Provide the [X, Y] coordinate of the cell's center where the given text is located.  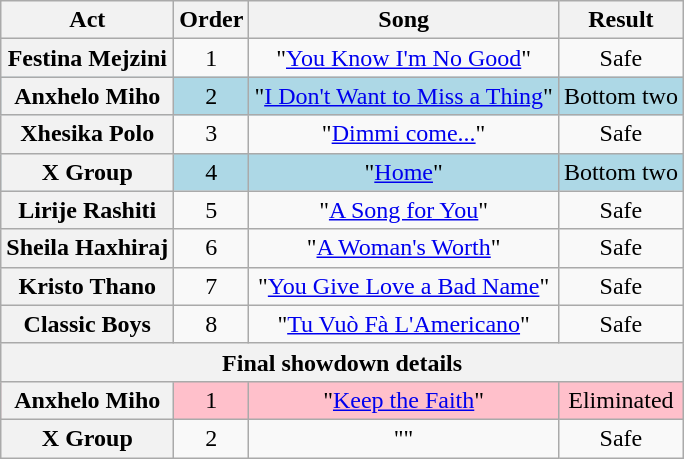
Song [404, 20]
7 [212, 286]
"Home" [404, 172]
Result [620, 20]
"I Don't Want to Miss a Thing" [404, 96]
"You Give Love a Bad Name" [404, 286]
Classic Boys [88, 324]
"Keep the Faith" [404, 400]
Lirije Rashiti [88, 210]
"A Woman's Worth" [404, 248]
Festina Mejzini [88, 58]
Order [212, 20]
6 [212, 248]
Act [88, 20]
5 [212, 210]
"A Song for You" [404, 210]
"Dimmi come..." [404, 134]
"You Know I'm No Good" [404, 58]
8 [212, 324]
Xhesika Polo [88, 134]
4 [212, 172]
"" [404, 438]
"Tu Vuò Fà L'Americano" [404, 324]
Final showdown details [342, 362]
Sheila Haxhiraj [88, 248]
3 [212, 134]
Kristo Thano [88, 286]
Eliminated [620, 400]
